Determine the [x, y] coordinate at the center of the cell enclosing the given text.  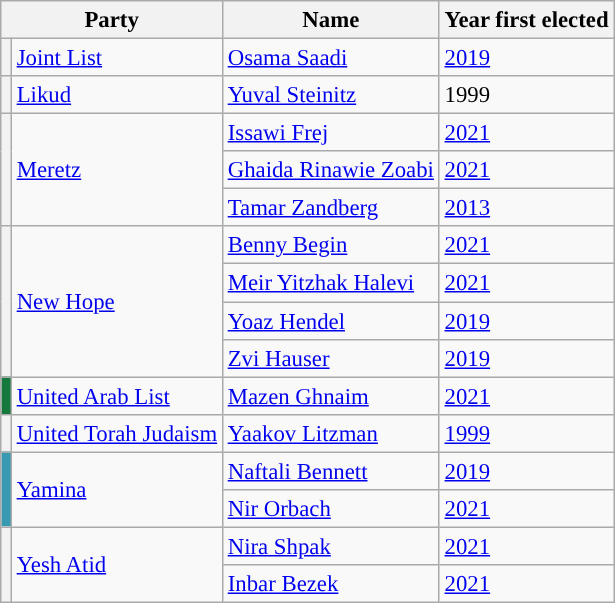
Osama Saadi [330, 58]
Party [112, 20]
Naftali Bennett [330, 471]
Benny Begin [330, 245]
Yamina [116, 490]
Issawi Frej [330, 133]
Mazen Ghnaim [330, 396]
Tamar Zandberg [330, 208]
Meir Yitzhak Halevi [330, 283]
Likud [116, 95]
Joint List [116, 58]
2013 [526, 208]
United Torah Judaism [116, 433]
Meretz [116, 170]
Ghaida Rinawie Zoabi [330, 170]
Yoaz Hendel [330, 321]
Yaakov Litzman [330, 433]
Inbar Bezek [330, 584]
Yesh Atid [116, 564]
Zvi Hauser [330, 358]
New Hope [116, 301]
Year first elected [526, 20]
Yuval Steinitz [330, 95]
Name [330, 20]
Nira Shpak [330, 546]
Nir Orbach [330, 509]
United Arab List [116, 396]
